For the text-containing cell, return its midpoint in (x, y) coordinate format. 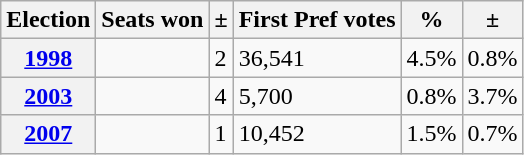
Seats won (152, 20)
2 (221, 58)
3.7% (492, 96)
2003 (48, 96)
1.5% (432, 134)
4 (221, 96)
5,700 (317, 96)
4.5% (432, 58)
10,452 (317, 134)
2007 (48, 134)
First Pref votes (317, 20)
0.7% (492, 134)
1998 (48, 58)
% (432, 20)
1 (221, 134)
36,541 (317, 58)
Election (48, 20)
